Locate the cell with the specified text and output its [X, Y] center coordinate. 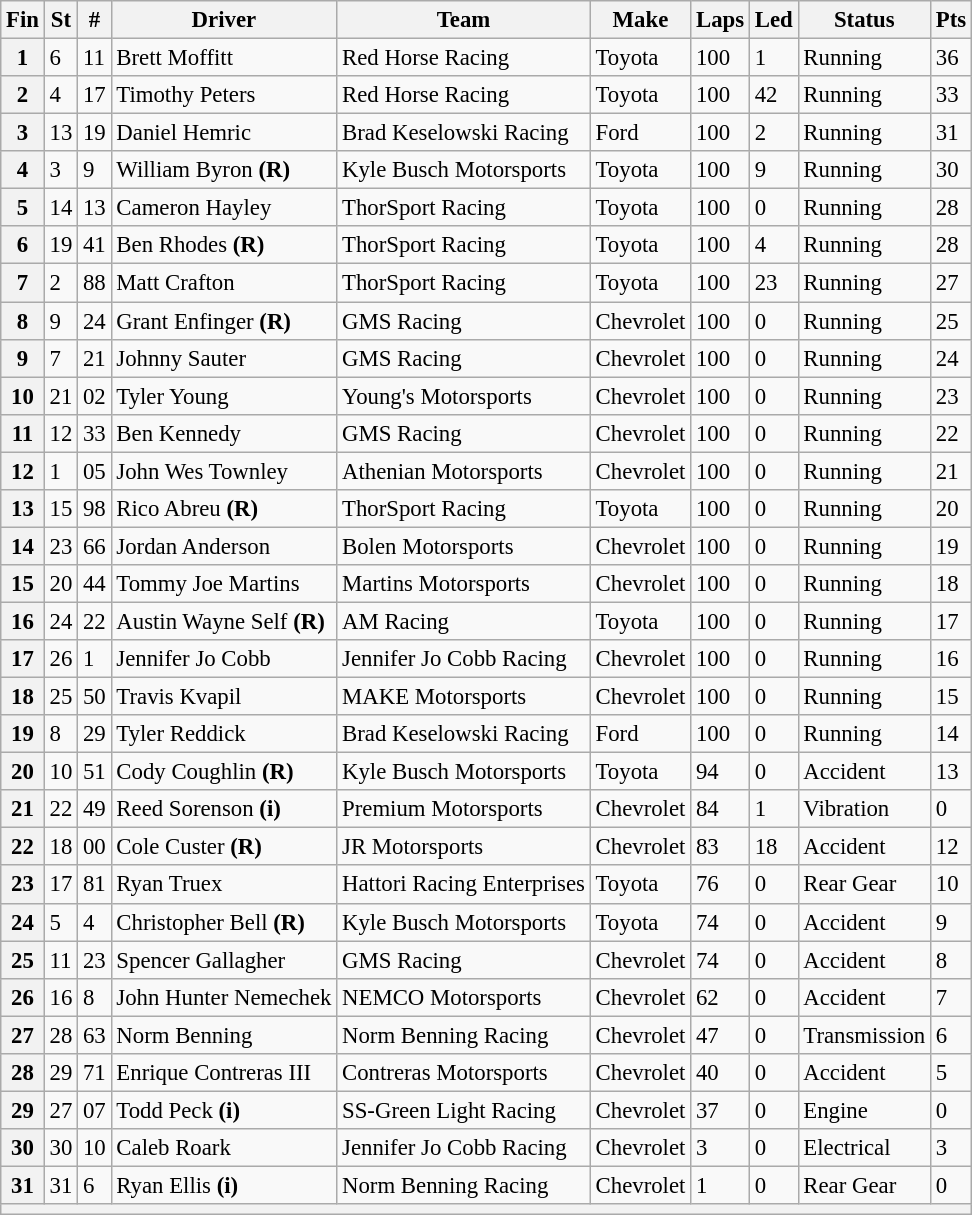
Johnny Sauter [224, 358]
Led [774, 20]
Cody Coughlin (R) [224, 772]
# [94, 20]
Ben Kennedy [224, 433]
76 [720, 885]
Daniel Hemric [224, 133]
Grant Enfinger (R) [224, 321]
42 [774, 95]
MAKE Motorsports [464, 697]
AM Racing [464, 621]
Premium Motorsports [464, 809]
Caleb Roark [224, 1148]
98 [94, 509]
44 [94, 584]
Norm Benning [224, 1035]
Young's Motorsports [464, 396]
Make [640, 20]
00 [94, 847]
66 [94, 546]
Laps [720, 20]
Athenian Motorsports [464, 471]
Ryan Ellis (i) [224, 1185]
Contreras Motorsports [464, 1073]
Matt Crafton [224, 283]
62 [720, 997]
88 [94, 283]
83 [720, 847]
Status [864, 20]
Christopher Bell (R) [224, 922]
81 [94, 885]
Vibration [864, 809]
Jordan Anderson [224, 546]
Ryan Truex [224, 885]
49 [94, 809]
Hattori Racing Enterprises [464, 885]
51 [94, 772]
50 [94, 697]
NEMCO Motorsports [464, 997]
05 [94, 471]
Enrique Contreras III [224, 1073]
Tyler Reddick [224, 734]
Pts [952, 20]
Jennifer Jo Cobb [224, 659]
Transmission [864, 1035]
Engine [864, 1110]
Spencer Gallagher [224, 960]
Team [464, 20]
Fin [23, 20]
St [60, 20]
Austin Wayne Self (R) [224, 621]
47 [720, 1035]
Travis Kvapil [224, 697]
SS-Green Light Racing [464, 1110]
Electrical [864, 1148]
Tyler Young [224, 396]
84 [720, 809]
Driver [224, 20]
40 [720, 1073]
94 [720, 772]
Brett Moffitt [224, 58]
Ben Rhodes (R) [224, 245]
Timothy Peters [224, 95]
Bolen Motorsports [464, 546]
John Wes Townley [224, 471]
Todd Peck (i) [224, 1110]
02 [94, 396]
36 [952, 58]
William Byron (R) [224, 170]
37 [720, 1110]
07 [94, 1110]
JR Motorsports [464, 847]
Reed Sorenson (i) [224, 809]
John Hunter Nemechek [224, 997]
Rico Abreu (R) [224, 509]
Martins Motorsports [464, 584]
63 [94, 1035]
71 [94, 1073]
Cameron Hayley [224, 208]
Tommy Joe Martins [224, 584]
41 [94, 245]
Cole Custer (R) [224, 847]
